Output the [x, y] coordinate of the center of the cell containing the given text.  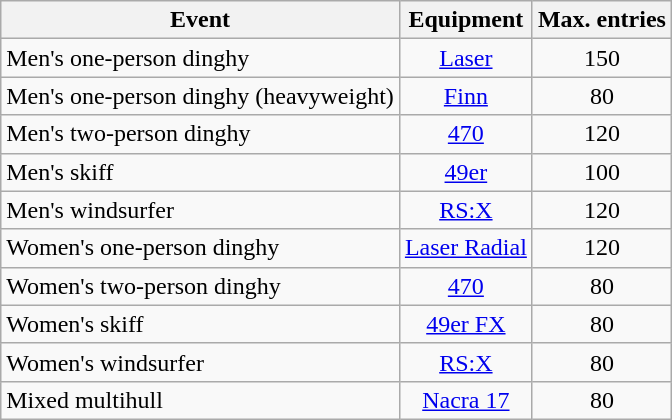
Women's windsurfer [200, 362]
100 [602, 172]
Nacra 17 [466, 400]
Men's skiff [200, 172]
Finn [466, 96]
Men's windsurfer [200, 210]
Event [200, 20]
Women's skiff [200, 324]
Men's two-person dinghy [200, 134]
Women's one-person dinghy [200, 248]
Women's two-person dinghy [200, 286]
49er [466, 172]
49er FX [466, 324]
150 [602, 58]
Men's one-person dinghy (heavyweight) [200, 96]
Equipment [466, 20]
Mixed multihull [200, 400]
Laser [466, 58]
Men's one-person dinghy [200, 58]
Laser Radial [466, 248]
Max. entries [602, 20]
